Output the [x, y] coordinate of the center of the cell containing the given text.  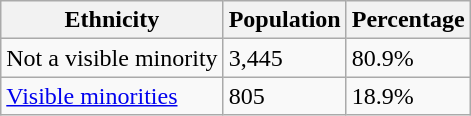
Visible minorities [112, 96]
3,445 [284, 58]
Not a visible minority [112, 58]
18.9% [408, 96]
805 [284, 96]
80.9% [408, 58]
Ethnicity [112, 20]
Population [284, 20]
Percentage [408, 20]
